Capture the cell that displays the provided text and extract its (x, y) central coordinate. 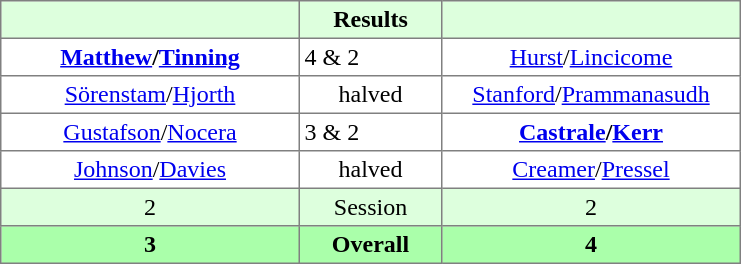
Matthew/Tinning (150, 57)
Sörenstam/Hjorth (150, 95)
Creamer/Pressel (591, 170)
Gustafson/Nocera (150, 132)
Hurst/Lincicome (591, 57)
Overall (370, 245)
3 (150, 245)
Stanford/Prammanasudh (591, 95)
4 (591, 245)
Results (370, 20)
3 & 2 (370, 132)
Session (370, 207)
Johnson/Davies (150, 170)
Castrale/Kerr (591, 132)
4 & 2 (370, 57)
